From the cell containing the given text, extract its center point as (X, Y) coordinate. 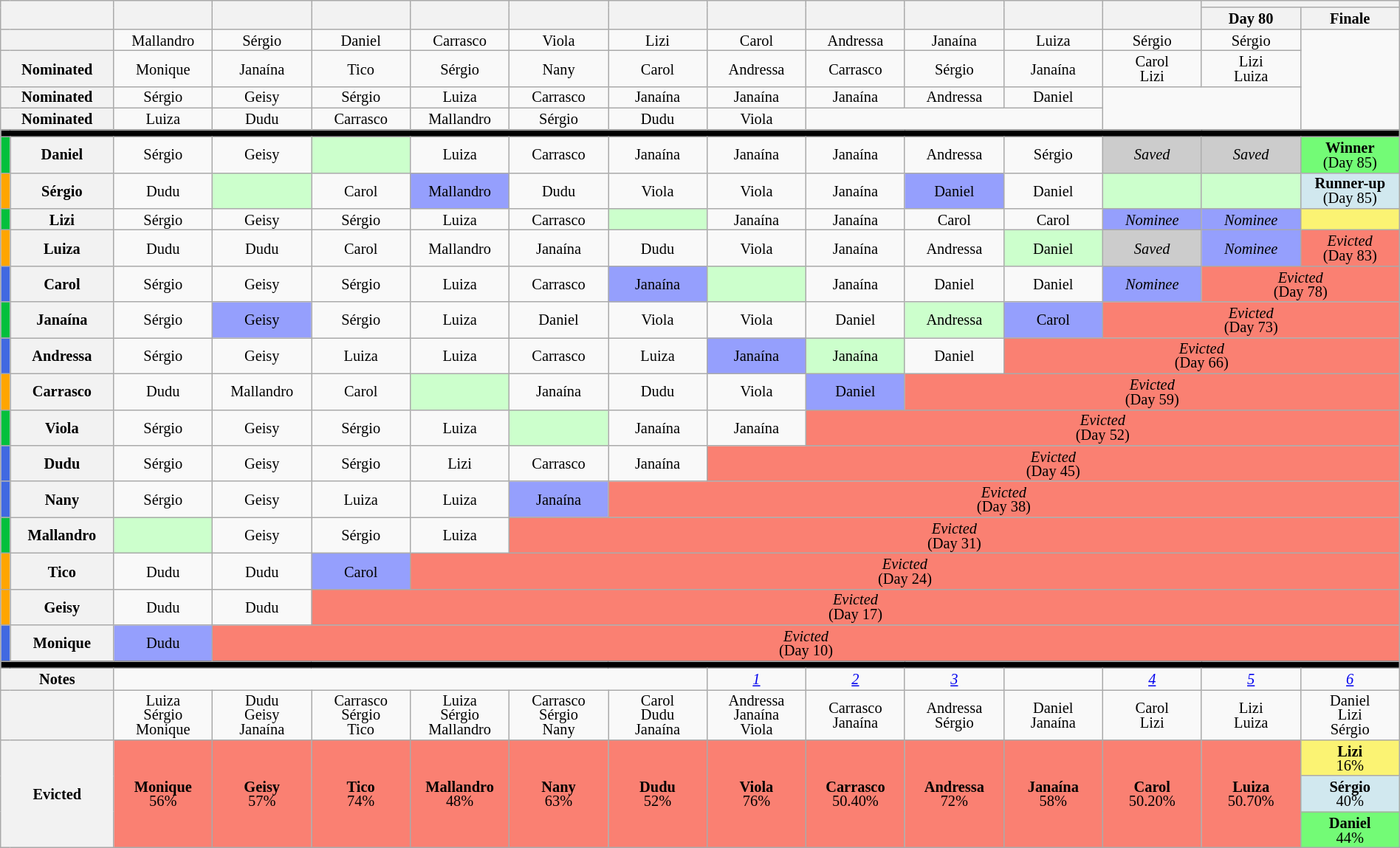
Sérgio40% (1350, 794)
Day 80 (1251, 18)
Carol50.20% (1152, 793)
LuizaSérgioMonique (163, 714)
DanielJanaína (1053, 714)
DanielLiziSérgio (1350, 714)
Evicted(Day 66) (1201, 356)
Dudu52% (658, 793)
Tico74% (361, 793)
Luiza50.70% (1251, 793)
Notes (58, 679)
Geisy57% (262, 793)
6 (1350, 679)
AndressaJanaínaViola (756, 714)
5 (1251, 679)
Mallandro48% (460, 793)
Janaína58% (1053, 793)
Finale (1350, 18)
Evicted(Day 52) (1102, 428)
4 (1152, 679)
2 (855, 679)
Evicted (58, 793)
Evicted(Day 73) (1251, 320)
AndressaSérgio (954, 714)
Andressa72% (954, 793)
Evicted(Day 38) (1004, 499)
Evicted(Day 83) (1350, 248)
Daniel44% (1350, 830)
Viola76% (756, 793)
Lizi16% (1350, 757)
Evicted(Day 17) (856, 607)
Evicted(Day 31) (955, 536)
Runner-up(Day 85) (1350, 190)
LuizaSérgioMallandro (460, 714)
3 (954, 679)
Evicted(Day 59) (1152, 391)
Evicted(Day 45) (1053, 463)
CarolDuduJanaína (658, 714)
CarrascoSérgioNany (559, 714)
Evicted(Day 78) (1300, 283)
1 (756, 679)
Monique56% (163, 793)
Winner(Day 85) (1350, 155)
Carrasco50.40% (855, 793)
Nany63% (559, 793)
CarrascoJanaína (855, 714)
CarrascoSérgioTico (361, 714)
Evicted(Day 24) (905, 571)
Evicted(Day 10) (806, 644)
DuduGeisyJanaína (262, 714)
